Pinpoint the cell where the given text exists, returning its (x, y) midpoint coordinate. 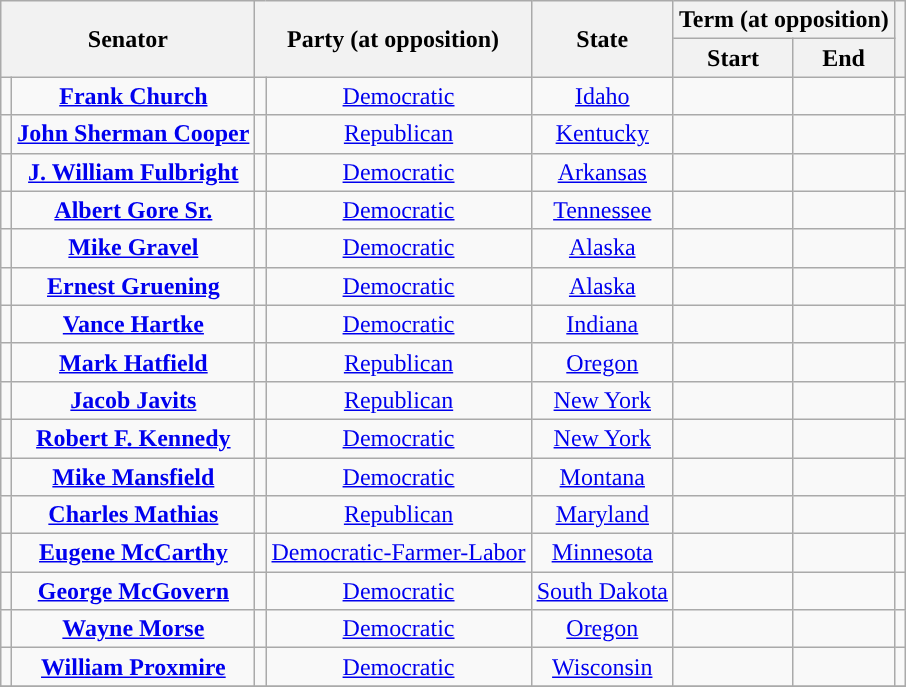
Start (732, 58)
Term (at opposition) (784, 20)
Montana (602, 477)
Robert F. Kennedy (134, 438)
Charles Mathias (134, 515)
Eugene McCarthy (134, 553)
John Sherman Cooper (134, 134)
End (844, 58)
Frank Church (134, 96)
Tennessee (602, 210)
Arkansas (602, 172)
George McGovern (134, 591)
Indiana (602, 324)
Vance Hartke (134, 324)
Idaho (602, 96)
William Proxmire (134, 667)
Mike Gravel (134, 248)
Senator (128, 39)
Democratic-Farmer-Labor (398, 553)
Party (at opposition) (393, 39)
Kentucky (602, 134)
Albert Gore Sr. (134, 210)
Maryland (602, 515)
Mike Mansfield (134, 477)
Wisconsin (602, 667)
Minnesota (602, 553)
Wayne Morse (134, 629)
State (602, 39)
J. William Fulbright (134, 172)
Mark Hatfield (134, 362)
Ernest Gruening (134, 286)
South Dakota (602, 591)
Jacob Javits (134, 400)
